Detect which cell encompasses the target text, then output its (X, Y) center coordinate. 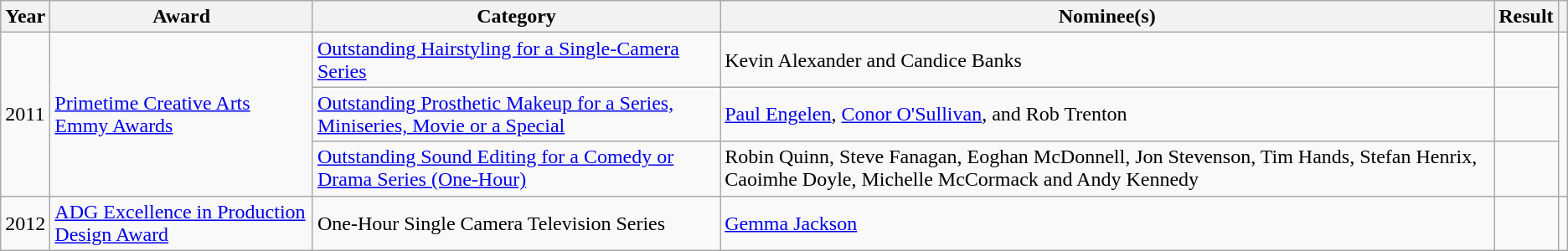
Kevin Alexander and Candice Banks (1107, 60)
Gemma Jackson (1107, 223)
Outstanding Sound Editing for a Comedy or Drama Series (One-Hour) (516, 169)
Primetime Creative Arts Emmy Awards (182, 114)
Robin Quinn, Steve Fanagan, Eoghan McDonnell, Jon Stevenson, Tim Hands, Stefan Henrix, Caoimhe Doyle, Michelle McCormack and Andy Kennedy (1107, 169)
Award (182, 17)
Category (516, 17)
2012 (25, 223)
2011 (25, 114)
Outstanding Hairstyling for a Single-Camera Series (516, 60)
One-Hour Single Camera Television Series (516, 223)
Result (1526, 17)
Nominee(s) (1107, 17)
ADG Excellence in Production Design Award (182, 223)
Year (25, 17)
Paul Engelen, Conor O'Sullivan, and Rob Trenton (1107, 114)
Outstanding Prosthetic Makeup for a Series, Miniseries, Movie or a Special (516, 114)
